Determine the (x, y) coordinate at the center of the cell enclosing the given text.  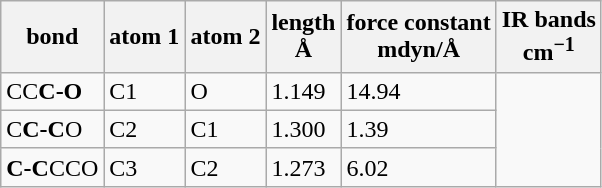
1.300 (304, 129)
1.273 (304, 167)
atom 1 (144, 37)
C-CCCO (52, 167)
CC-CO (52, 129)
1.149 (304, 91)
CCC-O (52, 91)
IR bandscm−1 (548, 37)
force constantmdyn/Å (418, 37)
bond (52, 37)
atom 2 (226, 37)
O (226, 91)
C3 (144, 167)
14.94 (418, 91)
lengthÅ (304, 37)
6.02 (418, 167)
1.39 (418, 129)
